Detect which cell encompasses the target text, then output its (X, Y) center coordinate. 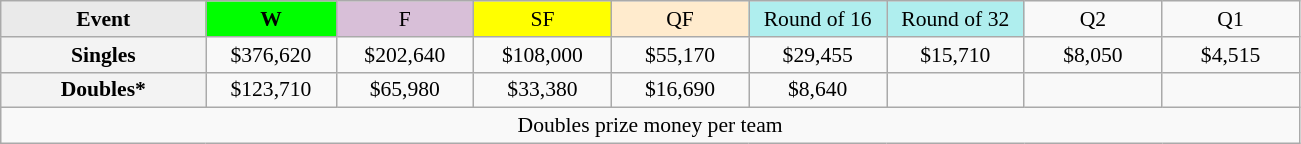
Singles (104, 55)
F (405, 19)
Q1 (1231, 19)
$15,710 (955, 55)
$4,515 (1231, 55)
$8,050 (1093, 55)
$202,640 (405, 55)
QF (680, 19)
Event (104, 19)
$65,980 (405, 90)
Round of 32 (955, 19)
Doubles* (104, 90)
W (271, 19)
Q2 (1093, 19)
Round of 16 (818, 19)
$108,000 (543, 55)
$376,620 (271, 55)
$55,170 (680, 55)
Doubles prize money per team (650, 126)
SF (543, 19)
$29,455 (818, 55)
$16,690 (680, 90)
$8,640 (818, 90)
$33,380 (543, 90)
$123,710 (271, 90)
